Pinpoint the cell where the given text exists, returning its [X, Y] midpoint coordinate. 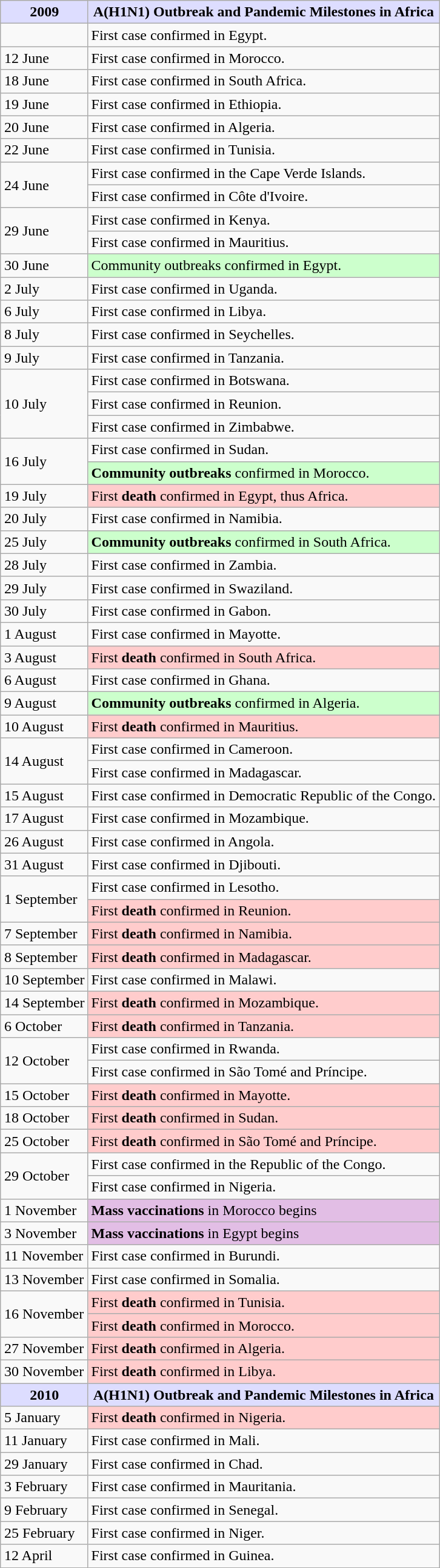
24 June [44, 185]
20 July [44, 519]
14 September [44, 1003]
15 October [44, 1095]
Mass vaccinations in Egypt begins [264, 1233]
2009 [44, 12]
Community outbreaks confirmed in Algeria. [264, 703]
16 July [44, 461]
10 July [44, 404]
First case confirmed in Mauritania. [264, 1487]
29 January [44, 1464]
19 June [44, 104]
Mass vaccinations in Morocco begins [264, 1210]
First case confirmed in Angola. [264, 842]
8 July [44, 335]
7 September [44, 934]
25 July [44, 542]
18 June [44, 81]
Community outbreaks confirmed in Egypt. [264, 265]
First case confirmed in Malawi. [264, 980]
First case confirmed in Swaziland. [264, 588]
First death confirmed in South Africa. [264, 657]
First death confirmed in Mayotte. [264, 1095]
First case confirmed in Djibouti. [264, 865]
9 July [44, 358]
26 August [44, 842]
19 July [44, 496]
First case confirmed in Lesotho. [264, 888]
First case confirmed in the Republic of the Congo. [264, 1164]
1 November [44, 1210]
First death confirmed in Namibia. [264, 934]
First case confirmed in Sudan. [264, 450]
30 November [44, 1371]
16 November [44, 1314]
29 October [44, 1176]
3 August [44, 657]
Community outbreaks confirmed in South Africa. [264, 542]
30 July [44, 611]
First case confirmed in Reunion. [264, 404]
First death confirmed in Algeria. [264, 1348]
29 June [44, 231]
First death confirmed in Egypt, thus Africa. [264, 496]
12 October [44, 1061]
First case confirmed in Nigeria. [264, 1187]
14 August [44, 761]
6 August [44, 680]
First case confirmed in Kenya. [264, 219]
First case confirmed in Ghana. [264, 680]
9 February [44, 1510]
6 October [44, 1026]
Community outbreaks confirmed in Morocco. [264, 473]
15 August [44, 796]
8 September [44, 957]
First case confirmed in the Cape Verde Islands. [264, 173]
10 August [44, 726]
First death confirmed in São Tomé and Príncipe. [264, 1141]
First case confirmed in Mali. [264, 1441]
25 October [44, 1141]
10 September [44, 980]
First case confirmed in Democratic Republic of the Congo. [264, 796]
28 July [44, 565]
First case confirmed in Niger. [264, 1533]
13 November [44, 1279]
First case confirmed in Mayotte. [264, 634]
First case confirmed in Ethiopia. [264, 104]
First case confirmed in Algeria. [264, 127]
First case confirmed in Mozambique. [264, 819]
First case confirmed in Senegal. [264, 1510]
First case confirmed in Côte d'Ivoire. [264, 196]
2010 [44, 1394]
11 January [44, 1441]
3 November [44, 1233]
30 June [44, 265]
First case confirmed in Tunisia. [264, 150]
1 August [44, 634]
First death confirmed in Mauritius. [264, 726]
First case confirmed in Burundi. [264, 1256]
First death confirmed in Reunion. [264, 911]
First death confirmed in Mozambique. [264, 1003]
First case confirmed in Botswana. [264, 381]
12 April [44, 1556]
18 October [44, 1118]
First death confirmed in Libya. [264, 1371]
First death confirmed in Sudan. [264, 1118]
First case confirmed in Mauritius. [264, 242]
First case confirmed in Uganda. [264, 289]
9 August [44, 703]
First case confirmed in Rwanda. [264, 1049]
11 November [44, 1256]
First case confirmed in Morocco. [264, 58]
3 February [44, 1487]
First case confirmed in Seychelles. [264, 335]
17 August [44, 819]
22 June [44, 150]
First death confirmed in Madagascar. [264, 957]
First case confirmed in Somalia. [264, 1279]
6 July [44, 312]
First case confirmed in Cameroon. [264, 749]
31 August [44, 865]
First death confirmed in Morocco. [264, 1325]
5 January [44, 1418]
First death confirmed in Tanzania. [264, 1026]
First case confirmed in Zimbabwe. [264, 427]
12 June [44, 58]
First case confirmed in Chad. [264, 1464]
First case confirmed in Egypt. [264, 35]
First case confirmed in Tanzania. [264, 358]
First case confirmed in Zambia. [264, 565]
2 July [44, 289]
First case confirmed in São Tomé and Príncipe. [264, 1072]
First death confirmed in Nigeria. [264, 1418]
First case confirmed in Gabon. [264, 611]
First case confirmed in South Africa. [264, 81]
29 July [44, 588]
25 February [44, 1533]
First death confirmed in Tunisia. [264, 1302]
First case confirmed in Madagascar. [264, 772]
First case confirmed in Guinea. [264, 1556]
First case confirmed in Libya. [264, 312]
First case confirmed in Namibia. [264, 519]
1 September [44, 899]
27 November [44, 1348]
20 June [44, 127]
